Provide the [x, y] coordinate of the cell's center where the given text is located.  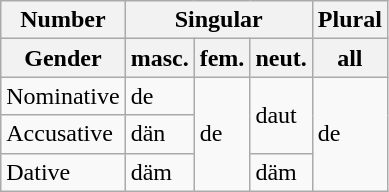
dän [160, 134]
Dative [63, 172]
fem. [222, 58]
neut. [281, 58]
daut [281, 115]
Plural [350, 20]
all [350, 58]
masc. [160, 58]
Singular [218, 20]
Nominative [63, 96]
Accusative [63, 134]
Number [63, 20]
Gender [63, 58]
